For the text-containing cell, return its midpoint in (x, y) coordinate format. 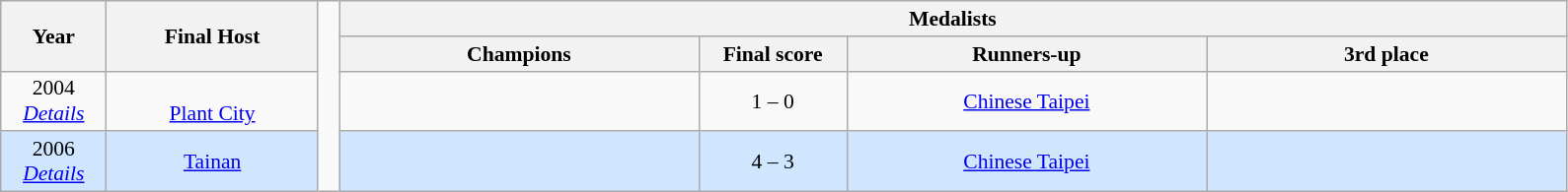
Final score (773, 54)
4 – 3 (773, 161)
1 – 0 (773, 100)
3rd place (1387, 54)
Plant City (212, 100)
Champions (519, 54)
2004Details (53, 100)
Tainan (212, 161)
Final Host (212, 35)
Year (53, 35)
2006Details (53, 161)
Medalists (953, 19)
Runners-up (1026, 54)
